Scan for the cell matching the given text and deliver its (x, y) coordinate at center. 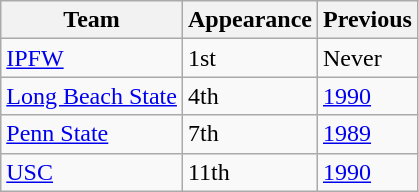
Long Beach State (92, 96)
USC (92, 172)
1st (250, 58)
7th (250, 134)
IPFW (92, 58)
Previous (367, 20)
Never (367, 58)
1989 (367, 134)
Penn State (92, 134)
4th (250, 96)
Appearance (250, 20)
Team (92, 20)
11th (250, 172)
